Locate the cell with the specified text and output its [x, y] center coordinate. 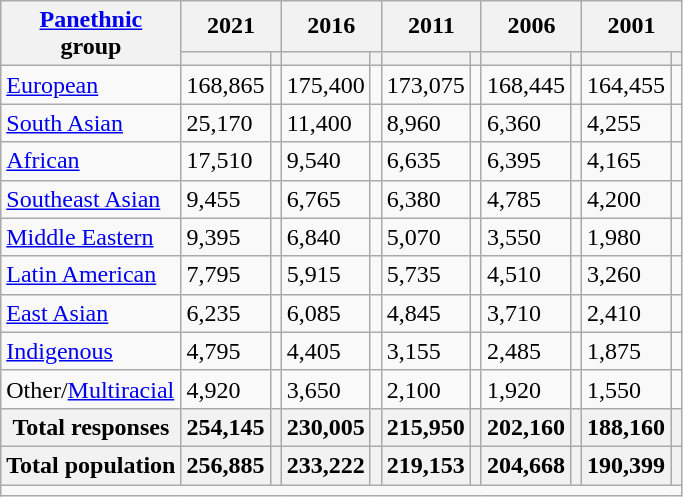
6,635 [426, 161]
6,840 [326, 237]
168,865 [226, 85]
4,510 [526, 275]
4,200 [626, 199]
9,540 [326, 161]
3,710 [526, 313]
254,145 [226, 427]
3,155 [426, 351]
5,735 [426, 275]
7,795 [226, 275]
Other/Multiracial [91, 389]
5,915 [326, 275]
Indigenous [91, 351]
1,550 [626, 389]
European [91, 85]
6,395 [526, 161]
2011 [431, 26]
2,485 [526, 351]
4,405 [326, 351]
4,795 [226, 351]
4,255 [626, 123]
2006 [531, 26]
2,410 [626, 313]
204,668 [526, 465]
4,920 [226, 389]
6,360 [526, 123]
6,765 [326, 199]
Total population [91, 465]
256,885 [226, 465]
17,510 [226, 161]
11,400 [326, 123]
4,785 [526, 199]
Southeast Asian [91, 199]
9,455 [226, 199]
3,260 [626, 275]
2001 [632, 26]
1,920 [526, 389]
4,845 [426, 313]
East Asian [91, 313]
6,085 [326, 313]
2016 [331, 26]
Latin American [91, 275]
Middle Eastern [91, 237]
202,160 [526, 427]
190,399 [626, 465]
175,400 [326, 85]
6,235 [226, 313]
219,153 [426, 465]
8,960 [426, 123]
9,395 [226, 237]
1,875 [626, 351]
233,222 [326, 465]
2,100 [426, 389]
173,075 [426, 85]
215,950 [426, 427]
164,455 [626, 85]
3,650 [326, 389]
5,070 [426, 237]
3,550 [526, 237]
6,380 [426, 199]
2021 [231, 26]
Total responses [91, 427]
230,005 [326, 427]
4,165 [626, 161]
South Asian [91, 123]
1,980 [626, 237]
Panethnicgroup [91, 34]
168,445 [526, 85]
188,160 [626, 427]
25,170 [226, 123]
African [91, 161]
